Identify which cell holds the provided text, then report its (x, y) central coordinate. 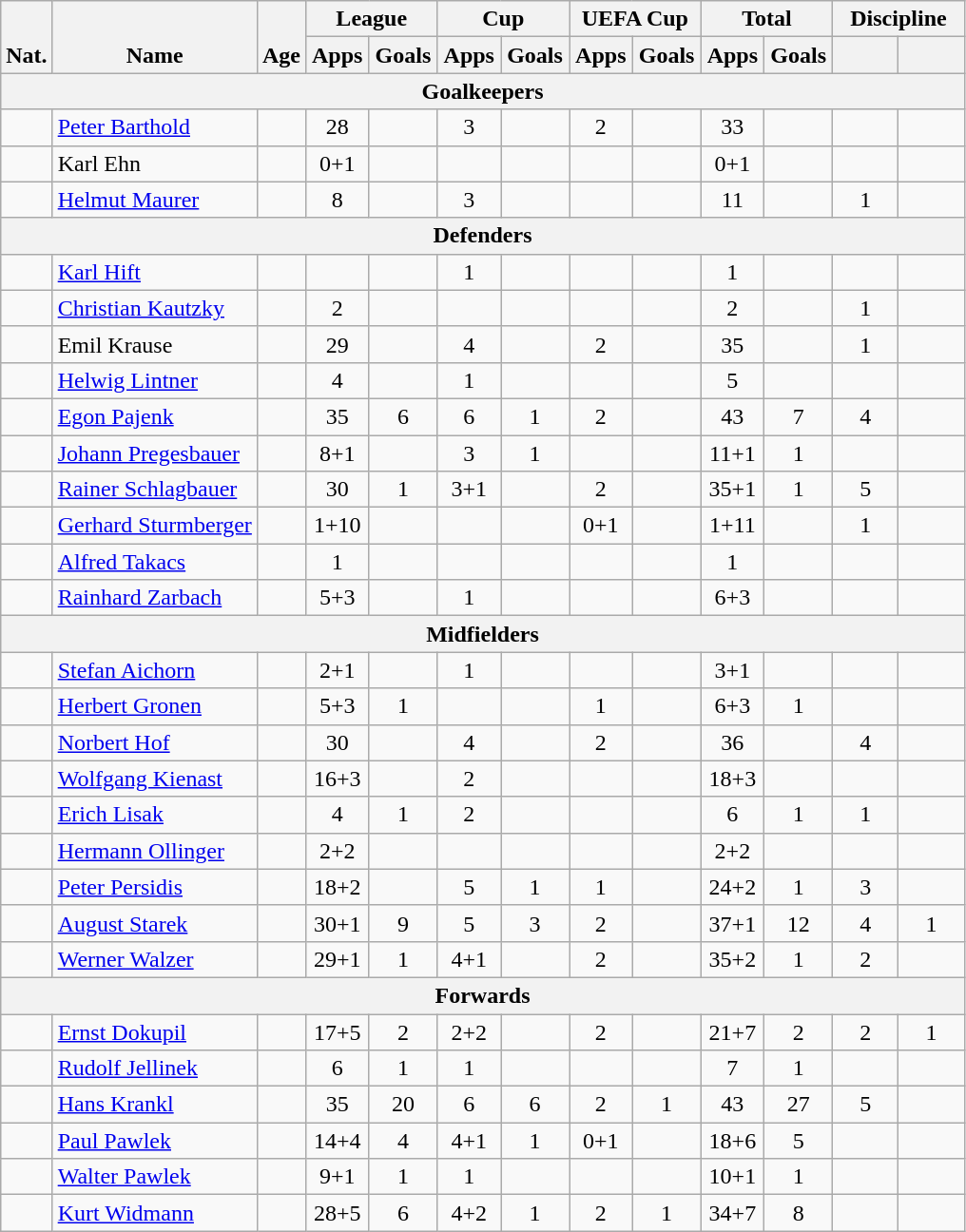
Erich Lisak (154, 815)
Hans Krankl (154, 1105)
24+2 (732, 887)
Walter Pawlek (154, 1177)
Name (154, 37)
Peter Barthold (154, 127)
10+1 (732, 1177)
Total (766, 19)
Nat. (27, 37)
2+1 (337, 670)
9+1 (337, 1177)
28+5 (337, 1213)
Karl Ehn (154, 164)
1+11 (732, 526)
35+1 (732, 490)
Rainer Schlagbauer (154, 490)
20 (403, 1105)
29+1 (337, 959)
Egon Pajenk (154, 416)
UEFA Cup (635, 19)
Johann Pregesbauer (154, 453)
Discipline (899, 19)
35+2 (732, 959)
Ernst Dokupil (154, 1031)
August Starek (154, 923)
Kurt Widmann (154, 1213)
11+1 (732, 453)
Goalkeepers (483, 91)
Defenders (483, 236)
Norbert Hof (154, 742)
Forwards (483, 995)
9 (403, 923)
Cup (504, 19)
29 (337, 344)
Rudolf Jellinek (154, 1068)
Helwig Lintner (154, 380)
8+1 (337, 453)
37+1 (732, 923)
18+2 (337, 887)
21+7 (732, 1031)
Alfred Takacs (154, 562)
16+3 (337, 779)
11 (732, 200)
Werner Walzer (154, 959)
Karl Hift (154, 272)
Gerhard Sturmberger (154, 526)
30+1 (337, 923)
28 (337, 127)
Herbert Gronen (154, 706)
Rainhard Zarbach (154, 598)
Paul Pawlek (154, 1141)
Age (281, 37)
Christian Kautzky (154, 308)
18+6 (732, 1141)
Wolfgang Kienast (154, 779)
17+5 (337, 1031)
Stefan Aichorn (154, 670)
Helmut Maurer (154, 200)
33 (732, 127)
36 (732, 742)
League (371, 19)
34+7 (732, 1213)
1+10 (337, 526)
27 (799, 1105)
Peter Persidis (154, 887)
18+3 (732, 779)
4+2 (470, 1213)
14+4 (337, 1141)
Midfielders (483, 634)
12 (799, 923)
Emil Krause (154, 344)
Hermann Ollinger (154, 851)
